Detect which cell encompasses the target text, then output its (X, Y) center coordinate. 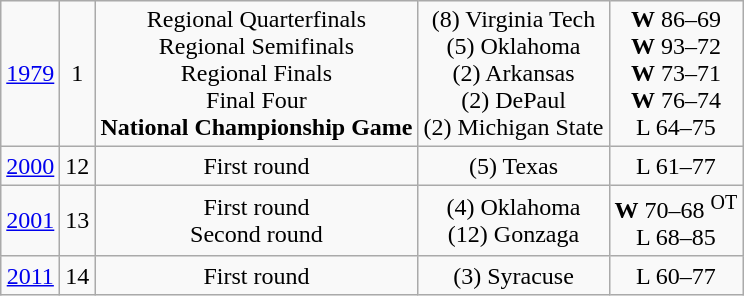
W 86–69W 93–72W 73–71W 76–74L 64–75 (676, 74)
(3) Syracuse (514, 275)
2011 (30, 275)
(4) Oklahoma(12) Gonzaga (514, 221)
1 (78, 74)
L 60–77 (676, 275)
2001 (30, 221)
W 70–68 OTL 68–85 (676, 221)
12 (78, 166)
13 (78, 221)
First roundSecond round (256, 221)
Regional QuarterfinalsRegional SemifinalsRegional FinalsFinal FourNational Championship Game (256, 74)
(5) Texas (514, 166)
1979 (30, 74)
2000 (30, 166)
L 61–77 (676, 166)
(8) Virginia Tech(5) Oklahoma(2) Arkansas(2) DePaul(2) Michigan State (514, 74)
14 (78, 275)
